From the cell containing the given text, extract its center point as [x, y] coordinate. 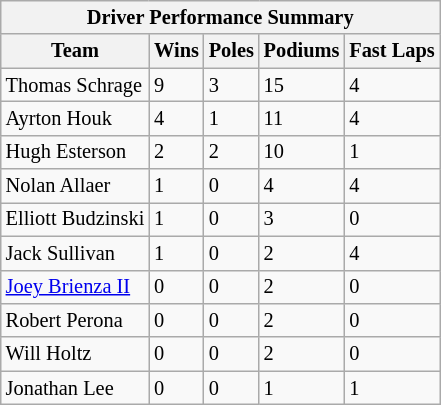
Wins [176, 51]
Jonathan Lee [75, 388]
Poles [232, 51]
Nolan Allaer [75, 186]
Fast Laps [392, 51]
9 [176, 85]
Elliott Budzinski [75, 219]
Podiums [302, 51]
Hugh Esterson [75, 152]
Thomas Schrage [75, 85]
11 [302, 118]
Joey Brienza II [75, 287]
15 [302, 85]
Driver Performance Summary [220, 17]
Will Holtz [75, 354]
Team [75, 51]
Jack Sullivan [75, 253]
Robert Perona [75, 320]
Ayrton Houk [75, 118]
10 [302, 152]
